Scan for the cell matching the given text and deliver its [x, y] coordinate at center. 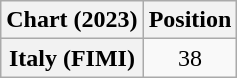
Italy (FIMI) [72, 58]
Chart (2023) [72, 20]
38 [190, 58]
Position [190, 20]
